Identify which cell holds the provided text, then report its (X, Y) central coordinate. 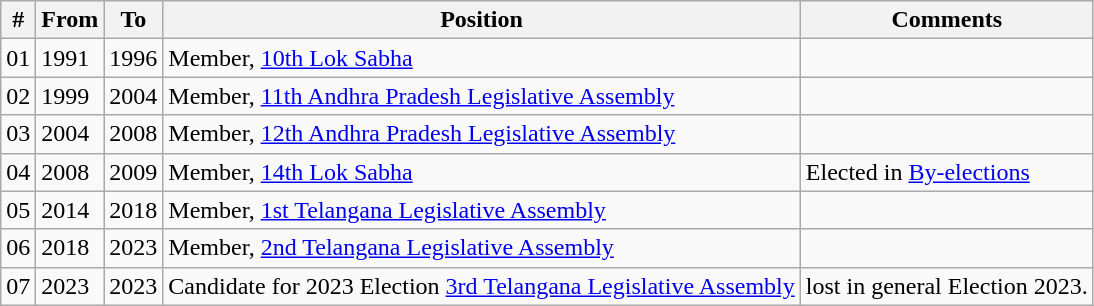
Member, 2nd Telangana Legislative Assembly (482, 248)
lost in general Election 2023. (946, 286)
To (134, 20)
1999 (70, 96)
02 (18, 96)
1996 (134, 58)
05 (18, 210)
From (70, 20)
Member, 1st Telangana Legislative Assembly (482, 210)
Member, 14th Lok Sabha (482, 172)
Elected in By-elections (946, 172)
Position (482, 20)
# (18, 20)
Member, 12th Andhra Pradesh Legislative Assembly (482, 134)
07 (18, 286)
2014 (70, 210)
06 (18, 248)
03 (18, 134)
Member, 11th Andhra Pradesh Legislative Assembly (482, 96)
Candidate for 2023 Election 3rd Telangana Legislative Assembly (482, 286)
2009 (134, 172)
04 (18, 172)
01 (18, 58)
Comments (946, 20)
1991 (70, 58)
Member, 10th Lok Sabha (482, 58)
